Provide the [X, Y] coordinate of the cell's center where the given text is located.  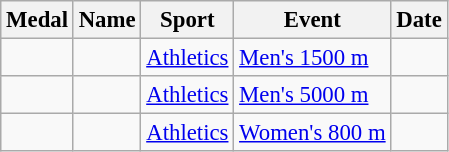
Name [107, 20]
Event [312, 20]
Sport [188, 20]
Men's 1500 m [312, 58]
Medal [38, 20]
Date [419, 20]
Women's 800 m [312, 133]
Men's 5000 m [312, 95]
